Search for the cell housing the specified text and yield its [x, y] center coordinate. 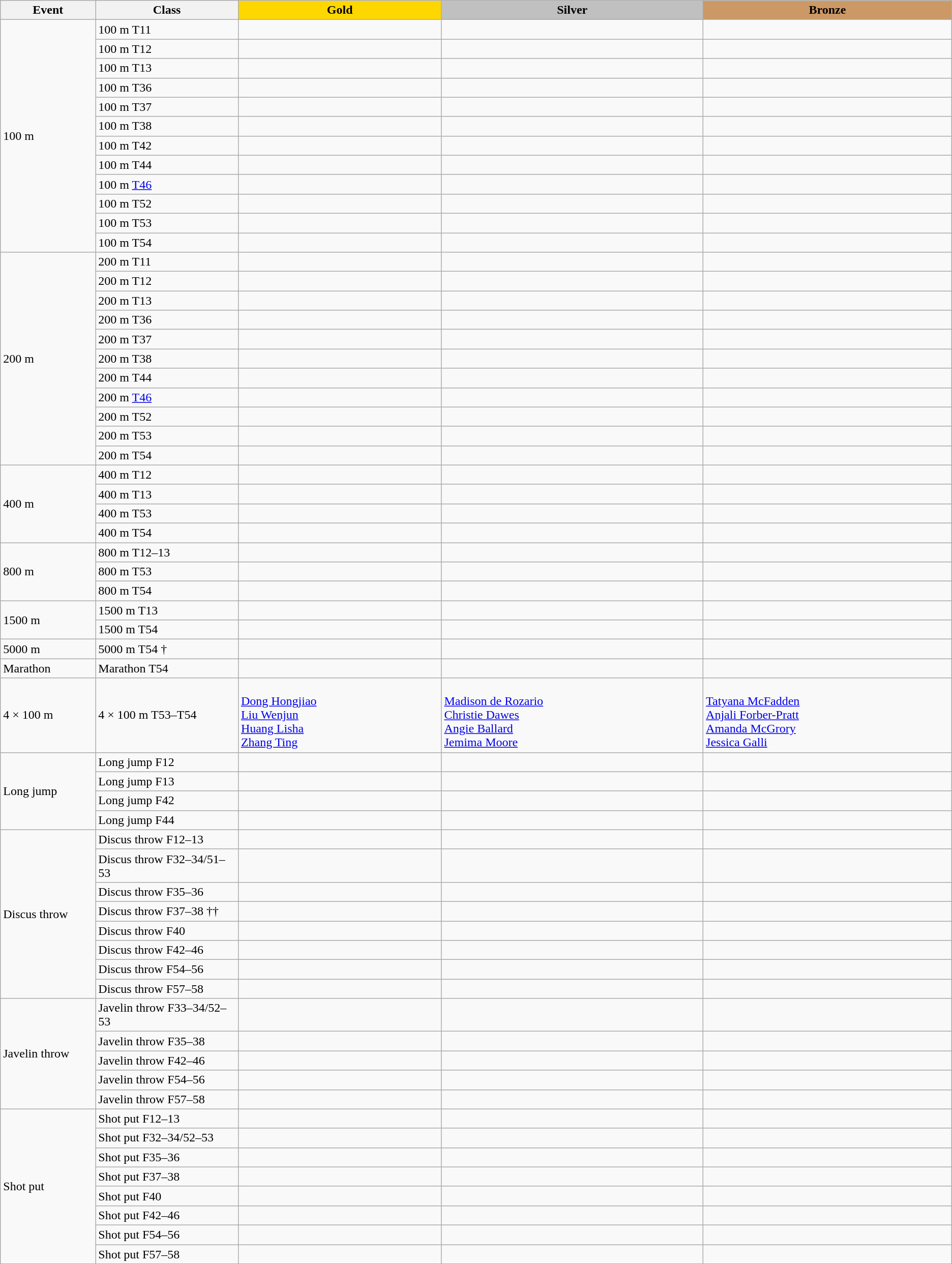
100 m T37 [167, 107]
Marathon [48, 668]
100 m T42 [167, 145]
5000 m [48, 649]
200 m T54 [167, 455]
4 × 100 m T53–T54 [167, 715]
Long jump [48, 791]
200 m T12 [167, 281]
Shot put F54–56 [167, 1234]
Long jump F13 [167, 781]
100 m [48, 136]
4 × 100 m [48, 715]
100 m T52 [167, 203]
100 m T36 [167, 87]
Dong Hongjiao Liu Wenjun Huang Lisha Zhang Ting [340, 715]
400 m T13 [167, 494]
Tatyana McFadden Anjali Forber-Pratt Amanda McGrory Jessica Galli [828, 715]
200 m T11 [167, 262]
800 m [48, 571]
Long jump F12 [167, 762]
100 m T11 [167, 30]
200 m T46 [167, 397]
Shot put F40 [167, 1196]
Shot put F35–36 [167, 1157]
800 m T12–13 [167, 552]
100 m T46 [167, 184]
400 m T53 [167, 513]
Discus throw F35–36 [167, 892]
Javelin throw F33–34/52–53 [167, 1015]
Discus throw F57–58 [167, 989]
800 m T54 [167, 591]
200 m [48, 359]
Javelin throw F35–38 [167, 1041]
Shot put F57–58 [167, 1254]
400 m T54 [167, 533]
200 m T53 [167, 436]
1500 m T54 [167, 630]
Long jump F44 [167, 820]
100 m T53 [167, 223]
Discus throw [48, 914]
Discus throw F42–46 [167, 950]
Shot put F32–34/52–53 [167, 1138]
5000 m T54 † [167, 649]
Bronze [828, 10]
200 m T13 [167, 301]
100 m T13 [167, 68]
400 m T12 [167, 475]
Shot put F42–46 [167, 1215]
Javelin throw F54–56 [167, 1080]
Javelin throw F42–46 [167, 1061]
200 m T38 [167, 359]
Long jump F42 [167, 801]
Javelin throw [48, 1054]
200 m T44 [167, 378]
Discus throw F40 [167, 930]
Shot put F37–38 [167, 1177]
Shot put [48, 1186]
Event [48, 10]
Marathon T54 [167, 668]
Discus throw F12–13 [167, 839]
Javelin throw F57–58 [167, 1099]
1500 m [48, 620]
Class [167, 10]
400 m [48, 504]
Discus throw F32–34/51–53 [167, 866]
Silver [573, 10]
200 m T36 [167, 320]
Madison de Rozario Christie Dawes Angie Ballard Jemima Moore [573, 715]
200 m T52 [167, 417]
800 m T53 [167, 572]
Shot put F12–13 [167, 1119]
100 m T44 [167, 165]
100 m T12 [167, 49]
100 m T54 [167, 243]
100 m T38 [167, 126]
200 m T37 [167, 339]
Gold [340, 10]
Discus throw F37–38 †† [167, 911]
1500 m T13 [167, 610]
Discus throw F54–56 [167, 969]
